Pinpoint the cell where the given text exists, returning its (x, y) midpoint coordinate. 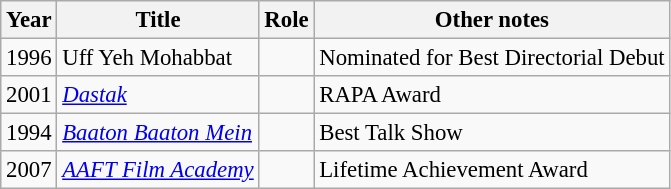
Baaton Baaton Mein (158, 133)
Best Talk Show (492, 133)
Dastak (158, 95)
1996 (29, 58)
Title (158, 20)
Lifetime Achievement Award (492, 170)
2007 (29, 170)
Year (29, 20)
Uff Yeh Mohabbat (158, 58)
Role (286, 20)
1994 (29, 133)
Nominated for Best Directorial Debut (492, 58)
AAFT Film Academy (158, 170)
Other notes (492, 20)
RAPA Award (492, 95)
2001 (29, 95)
